Capture the cell that displays the provided text and extract its (X, Y) central coordinate. 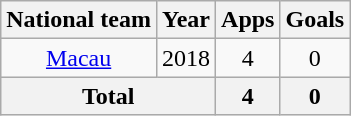
National team (79, 20)
Apps (248, 20)
2018 (186, 58)
Macau (79, 58)
Goals (315, 20)
Total (108, 96)
Year (186, 20)
